Detect which cell encompasses the target text, then output its (X, Y) center coordinate. 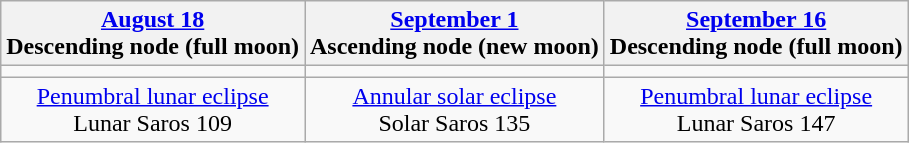
Annular solar eclipseSolar Saros 135 (454, 110)
September 16Descending node (full moon) (756, 34)
Penumbral lunar eclipseLunar Saros 147 (756, 110)
August 18Descending node (full moon) (153, 34)
Penumbral lunar eclipseLunar Saros 109 (153, 110)
September 1Ascending node (new moon) (454, 34)
